Scan for the cell matching the given text and deliver its (x, y) coordinate at center. 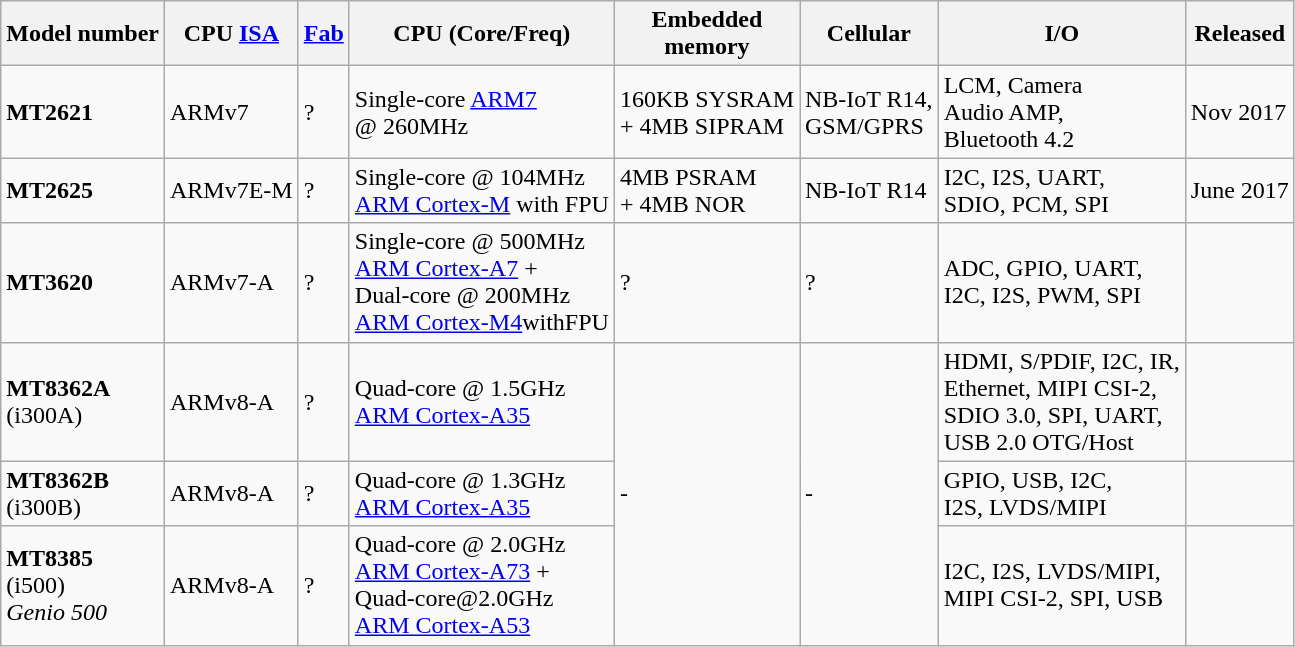
I/O (1062, 34)
Nov 2017 (1240, 112)
NB-IoT R14, GSM/GPRS (870, 112)
MT8385 (i500) Genio 500 (83, 586)
I2C, I2S, LVDS/MIPI, MIPI CSI-2, SPI, USB (1062, 586)
Fab (324, 34)
Cellular (870, 34)
Single-core ARM7 @ 260MHz (482, 112)
Embedded memory (706, 34)
Single-core @ 500MHzARM Cortex-A7 + Dual-core @ 200MHzARM Cortex-M4withFPU (482, 282)
MT2625 (83, 190)
Quad-core @ 2.0GHz ARM Cortex-A73 + Quad-core@2.0GHz ARM Cortex-A53 (482, 586)
Released (1240, 34)
MT8362A (i300A) (83, 402)
GPIO, USB, I2C, I2S, LVDS/MIPI (1062, 494)
HDMI, S/PDIF, I2C, IR, Ethernet, MIPI CSI-2, SDIO 3.0, SPI, UART, USB 2.0 OTG/Host (1062, 402)
4MB PSRAM + 4MB NOR (706, 190)
CPU ISA (231, 34)
ARMv7-A (231, 282)
Single-core @ 104MHz ARM Cortex-M with FPU (482, 190)
ARMv7 (231, 112)
Quad-core @ 1.3GHz ARM Cortex-A35 (482, 494)
160KB SYSRAM + 4MB SIPRAM (706, 112)
Model number (83, 34)
I2C, I2S, UART, SDIO, PCM, SPI (1062, 190)
LCM, Camera Audio AMP, Bluetooth 4.2 (1062, 112)
MT2621 (83, 112)
ADC, GPIO, UART, I2C, I2S, PWM, SPI (1062, 282)
MT3620 (83, 282)
ARMv7E-M (231, 190)
MT8362B (i300B) (83, 494)
June 2017 (1240, 190)
CPU (Core/Freq) (482, 34)
Quad-core @ 1.5GHzARM Cortex-A35 (482, 402)
NB-IoT R14 (870, 190)
